Output the (X, Y) coordinate of the center of the cell containing the given text.  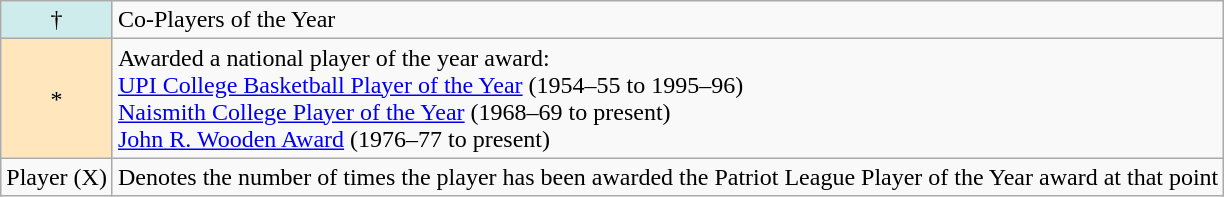
Co-Players of the Year (668, 20)
Player (X) (57, 177)
* (57, 98)
† (57, 20)
Denotes the number of times the player has been awarded the Patriot League Player of the Year award at that point (668, 177)
